Pinpoint the cell where the given text exists, returning its [x, y] midpoint coordinate. 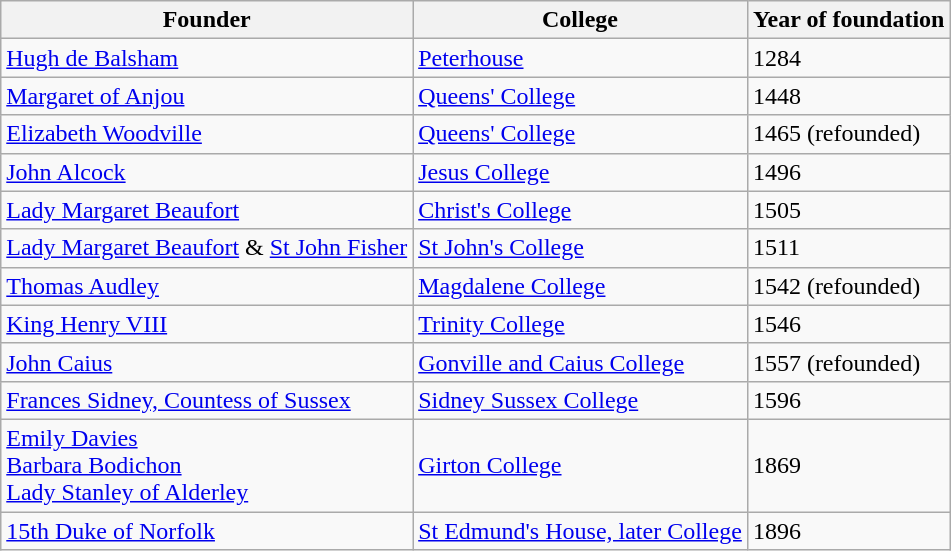
Thomas Audley [207, 286]
1284 [848, 58]
1542 (refounded) [848, 286]
1869 [848, 465]
Lady Margaret Beaufort [207, 210]
Gonville and Caius College [580, 362]
Girton College [580, 465]
St John's College [580, 248]
Lady Margaret Beaufort & St John Fisher [207, 248]
Peterhouse [580, 58]
College [580, 20]
St Edmund's House, later College [580, 531]
Trinity College [580, 324]
1505 [848, 210]
Christ's College [580, 210]
1546 [848, 324]
Elizabeth Woodville [207, 134]
Year of foundation [848, 20]
1496 [848, 172]
Hugh de Balsham [207, 58]
1511 [848, 248]
Margaret of Anjou [207, 96]
15th Duke of Norfolk [207, 531]
John Caius [207, 362]
1557 (refounded) [848, 362]
Sidney Sussex College [580, 400]
1896 [848, 531]
1596 [848, 400]
Jesus College [580, 172]
Emily DaviesBarbara BodichonLady Stanley of Alderley [207, 465]
1448 [848, 96]
King Henry VIII [207, 324]
John Alcock [207, 172]
Founder [207, 20]
1465 (refounded) [848, 134]
Frances Sidney, Countess of Sussex [207, 400]
Magdalene College [580, 286]
